Locate the cell with the specified text and output its (X, Y) center coordinate. 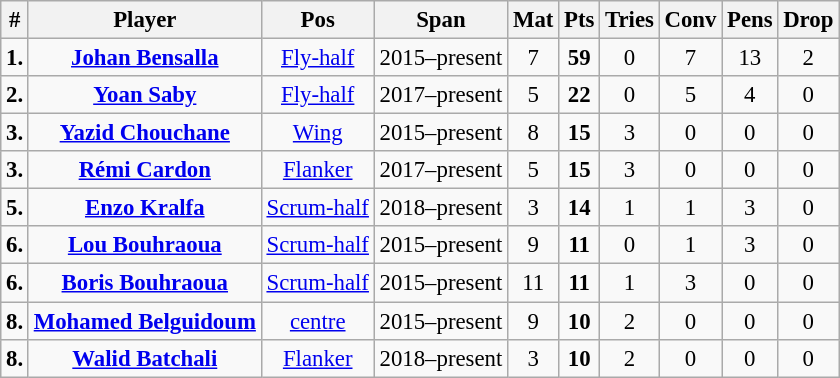
# (15, 20)
13 (750, 58)
Conv (690, 20)
Boris Bouhraoua (144, 283)
Enzo Kralfa (144, 208)
2. (15, 95)
Johan Bensalla (144, 58)
Mohamed Belguidoum (144, 321)
Pts (580, 20)
4 (750, 95)
59 (580, 58)
14 (580, 208)
Mat (534, 20)
8 (534, 133)
Tries (630, 20)
22 (580, 95)
Span (440, 20)
Wing (318, 133)
Player (144, 20)
Yoan Saby (144, 95)
Lou Bouhraoua (144, 245)
Drop (808, 20)
Rémi Cardon (144, 170)
5. (15, 208)
Pens (750, 20)
Walid Batchali (144, 358)
Yazid Chouchane (144, 133)
centre (318, 321)
Pos (318, 20)
1. (15, 58)
